From the cell containing the given text, extract its center point as [x, y] coordinate. 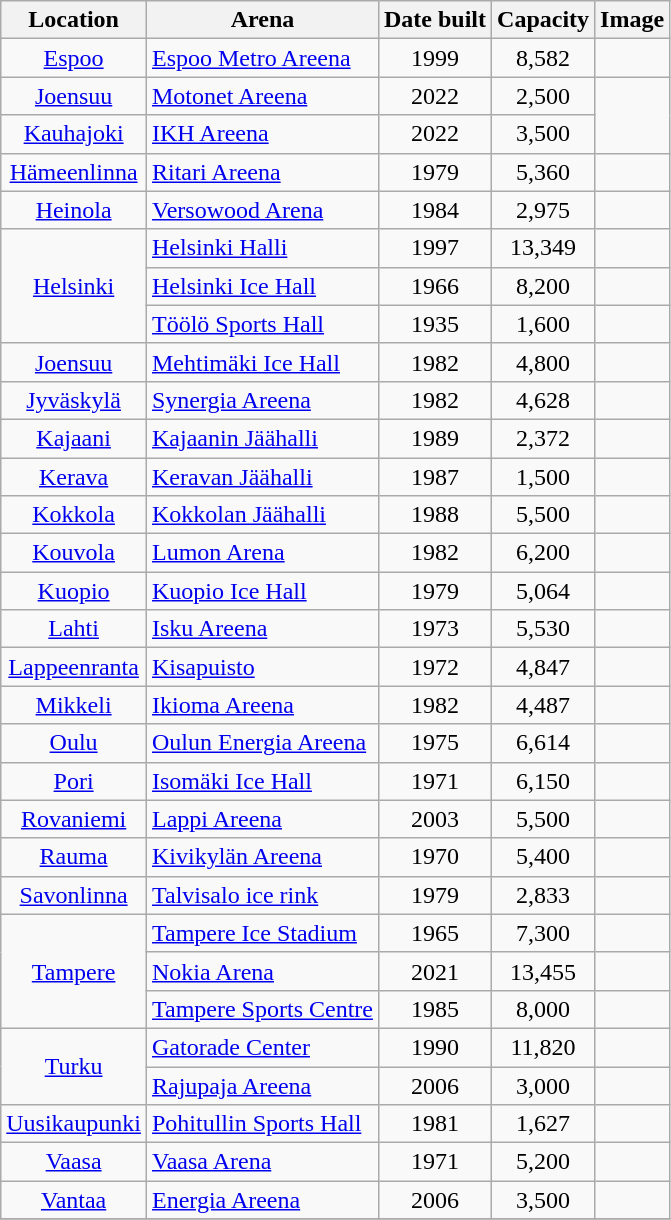
Gatorade Center [262, 1047]
1970 [434, 857]
Lahti [74, 629]
Hämeenlinna [74, 172]
Oulu [74, 743]
1966 [434, 286]
Tampere Ice Stadium [262, 933]
1988 [434, 515]
Isomäki Ice Hall [262, 781]
4,487 [544, 705]
Kouvola [74, 553]
Tampere Sports Centre [262, 1009]
6,200 [544, 553]
Lumon Arena [262, 553]
Savonlinna [74, 895]
13,455 [544, 971]
2021 [434, 971]
Mikkeli [74, 705]
4,800 [544, 362]
Rajupaja Areena [262, 1085]
IKH Areena [262, 134]
1981 [434, 1124]
1975 [434, 743]
Lappeenranta [74, 667]
5,530 [544, 629]
Jyväskylä [74, 400]
Isku Areena [262, 629]
Date built [434, 20]
Capacity [544, 20]
1973 [434, 629]
Turku [74, 1066]
7,300 [544, 933]
1,627 [544, 1124]
1985 [434, 1009]
Helsinki Halli [262, 248]
13,349 [544, 248]
6,614 [544, 743]
Vaasa Arena [262, 1162]
Rovaniemi [74, 819]
1,600 [544, 324]
Vantaa [74, 1200]
3,000 [544, 1085]
Rauma [74, 857]
Kajaani [74, 438]
Oulun Energia Areena [262, 743]
Helsinki Ice Hall [262, 286]
Mehtimäki Ice Hall [262, 362]
Arena [262, 20]
Kajaanin Jäähalli [262, 438]
5,200 [544, 1162]
1935 [434, 324]
Espoo [74, 58]
Talvisalo ice rink [262, 895]
Kisapuisto [262, 667]
Image [632, 20]
8,200 [544, 286]
Kuopio [74, 591]
Lappi Areena [262, 819]
1984 [434, 210]
Heinola [74, 210]
Pohitullin Sports Hall [262, 1124]
Uusikaupunki [74, 1124]
Synergia Areena [262, 400]
1989 [434, 438]
11,820 [544, 1047]
6,150 [544, 781]
1997 [434, 248]
Espoo Metro Areena [262, 58]
Kerava [74, 477]
1987 [434, 477]
Motonet Areena [262, 96]
Ritari Areena [262, 172]
1990 [434, 1047]
1999 [434, 58]
Töölö Sports Hall [262, 324]
Keravan Jäähalli [262, 477]
Ikioma Areena [262, 705]
Kokkolan Jäähalli [262, 515]
2,372 [544, 438]
Kauhajoki [74, 134]
1,500 [544, 477]
Energia Areena [262, 1200]
4,847 [544, 667]
5,400 [544, 857]
Location [74, 20]
2,833 [544, 895]
Vaasa [74, 1162]
2003 [434, 819]
Kivikylän Areena [262, 857]
1972 [434, 667]
5,360 [544, 172]
2,500 [544, 96]
Versowood Arena [262, 210]
2,975 [544, 210]
Helsinki [74, 286]
1965 [434, 933]
5,064 [544, 591]
4,628 [544, 400]
Kokkola [74, 515]
8,582 [544, 58]
8,000 [544, 1009]
Kuopio Ice Hall [262, 591]
Nokia Arena [262, 971]
Tampere [74, 971]
Pori [74, 781]
